Output the [x, y] coordinate of the center of the cell containing the given text.  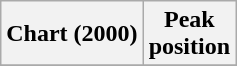
Chart (2000) [72, 34]
Peakposition [189, 34]
